Detect which cell encompasses the target text, then output its (X, Y) center coordinate. 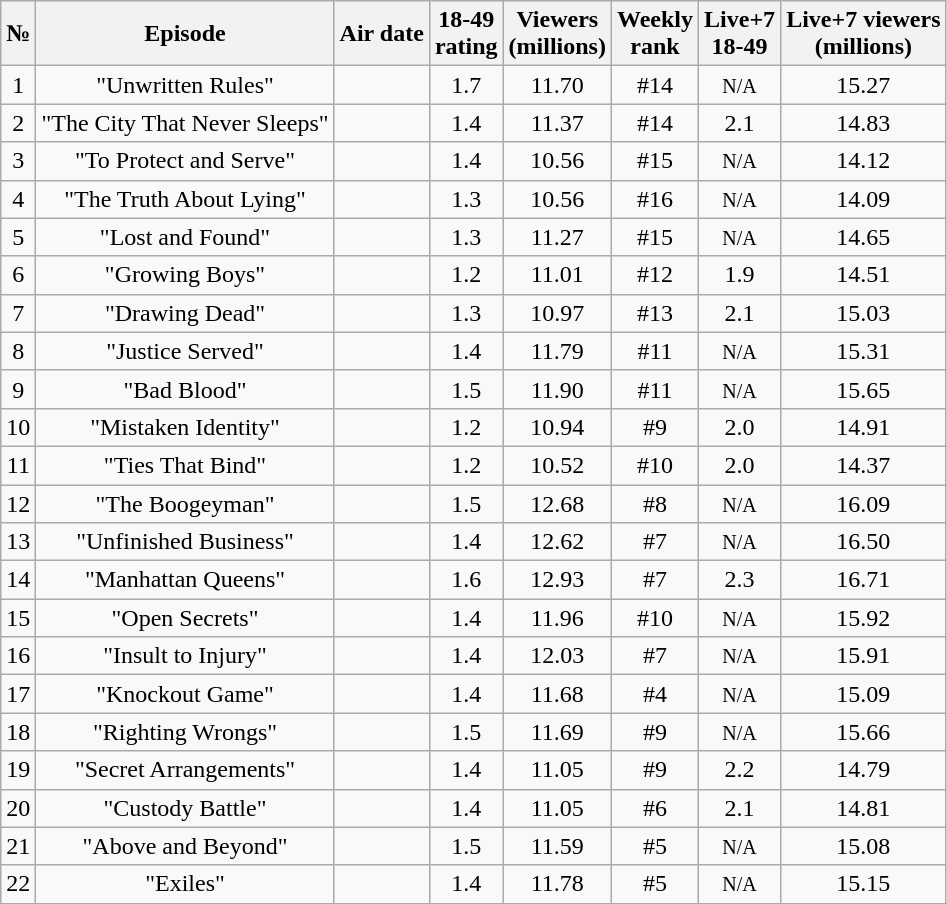
11.90 (557, 389)
1 (18, 85)
10.52 (557, 465)
11.70 (557, 85)
11.01 (557, 275)
16 (18, 656)
12.68 (557, 503)
11.79 (557, 351)
2.3 (740, 580)
15.03 (864, 313)
18 (18, 732)
"Drawing Dead" (185, 313)
"Unwritten Rules" (185, 85)
#16 (654, 199)
17 (18, 694)
Viewers(millions) (557, 34)
15.65 (864, 389)
12.03 (557, 656)
14.91 (864, 427)
"Above and Beyond" (185, 846)
14.79 (864, 770)
15.91 (864, 656)
15.15 (864, 884)
6 (18, 275)
Air date (382, 34)
4 (18, 199)
9 (18, 389)
14.65 (864, 237)
Weeklyrank (654, 34)
"The Boogeyman" (185, 503)
"Mistaken Identity" (185, 427)
"Righting Wrongs" (185, 732)
12 (18, 503)
15.31 (864, 351)
11.68 (557, 694)
10 (18, 427)
#8 (654, 503)
22 (18, 884)
14.12 (864, 161)
14.37 (864, 465)
#12 (654, 275)
2 (18, 123)
"Insult to Injury" (185, 656)
16.71 (864, 580)
8 (18, 351)
"Open Secrets" (185, 618)
11.37 (557, 123)
"The Truth About Lying" (185, 199)
"To Protect and Serve" (185, 161)
11.78 (557, 884)
Episode (185, 34)
5 (18, 237)
#6 (654, 808)
12.62 (557, 542)
11.59 (557, 846)
"Knockout Game" (185, 694)
18-49rating (466, 34)
1.9 (740, 275)
"Secret Arrangements" (185, 770)
"Ties That Bind" (185, 465)
#13 (654, 313)
"Exiles" (185, 884)
19 (18, 770)
16.50 (864, 542)
"Manhattan Queens" (185, 580)
2.2 (740, 770)
"Bad Blood" (185, 389)
"Justice Served" (185, 351)
Live+718-49 (740, 34)
"Growing Boys" (185, 275)
"Custody Battle" (185, 808)
Live+7 viewers(millions) (864, 34)
1.7 (466, 85)
21 (18, 846)
7 (18, 313)
14.51 (864, 275)
16.09 (864, 503)
12.93 (557, 580)
15.66 (864, 732)
14.83 (864, 123)
3 (18, 161)
20 (18, 808)
11.96 (557, 618)
13 (18, 542)
1.6 (466, 580)
"The City That Never Sleeps" (185, 123)
14 (18, 580)
15 (18, 618)
14.09 (864, 199)
11 (18, 465)
14.81 (864, 808)
15.27 (864, 85)
#4 (654, 694)
"Lost and Found" (185, 237)
15.08 (864, 846)
11.69 (557, 732)
№ (18, 34)
10.97 (557, 313)
11.27 (557, 237)
15.09 (864, 694)
"Unfinished Business" (185, 542)
15.92 (864, 618)
10.94 (557, 427)
